Locate the cell with the specified text and output its (X, Y) center coordinate. 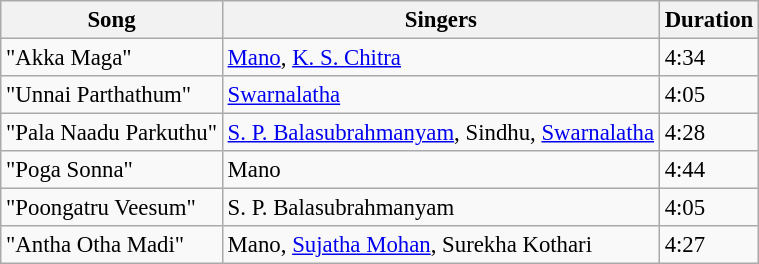
"Antha Otha Madi" (112, 245)
4:28 (708, 133)
4:27 (708, 245)
4:44 (708, 170)
S. P. Balasubrahmanyam, Sindhu, Swarnalatha (440, 133)
Duration (708, 20)
Singers (440, 20)
Mano (440, 170)
Mano, K. S. Chitra (440, 58)
"Unnai Parthathum" (112, 95)
"Pala Naadu Parkuthu" (112, 133)
"Poga Sonna" (112, 170)
Mano, Sujatha Mohan, Surekha Kothari (440, 245)
"Akka Maga" (112, 58)
Song (112, 20)
4:34 (708, 58)
"Poongatru Veesum" (112, 208)
Swarnalatha (440, 95)
S. P. Balasubrahmanyam (440, 208)
